Find where the given text appears and provide that cell's center as (X, Y) coordinate. 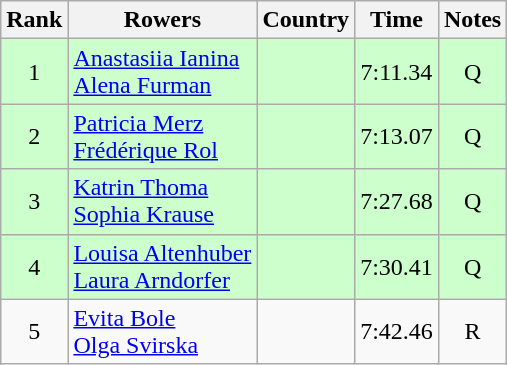
Rank (34, 20)
7:27.68 (397, 202)
R (472, 332)
7:13.07 (397, 136)
Time (397, 20)
5 (34, 332)
Country (306, 20)
Louisa AltenhuberLaura Arndorfer (162, 266)
Patricia MerzFrédérique Rol (162, 136)
4 (34, 266)
Rowers (162, 20)
Evita BoleOlga Svirska (162, 332)
7:30.41 (397, 266)
Anastasiia IaninaAlena Furman (162, 72)
Notes (472, 20)
Katrin ThomaSophia Krause (162, 202)
3 (34, 202)
2 (34, 136)
7:11.34 (397, 72)
7:42.46 (397, 332)
1 (34, 72)
